Output the [x, y] coordinate of the center of the cell containing the given text.  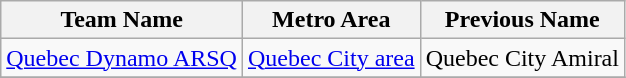
Previous Name [522, 20]
Team Name [122, 20]
Quebec City area [331, 58]
Quebec Dynamo ARSQ [122, 58]
Quebec City Amiral [522, 58]
Metro Area [331, 20]
